From the cell containing the given text, extract its center point as [X, Y] coordinate. 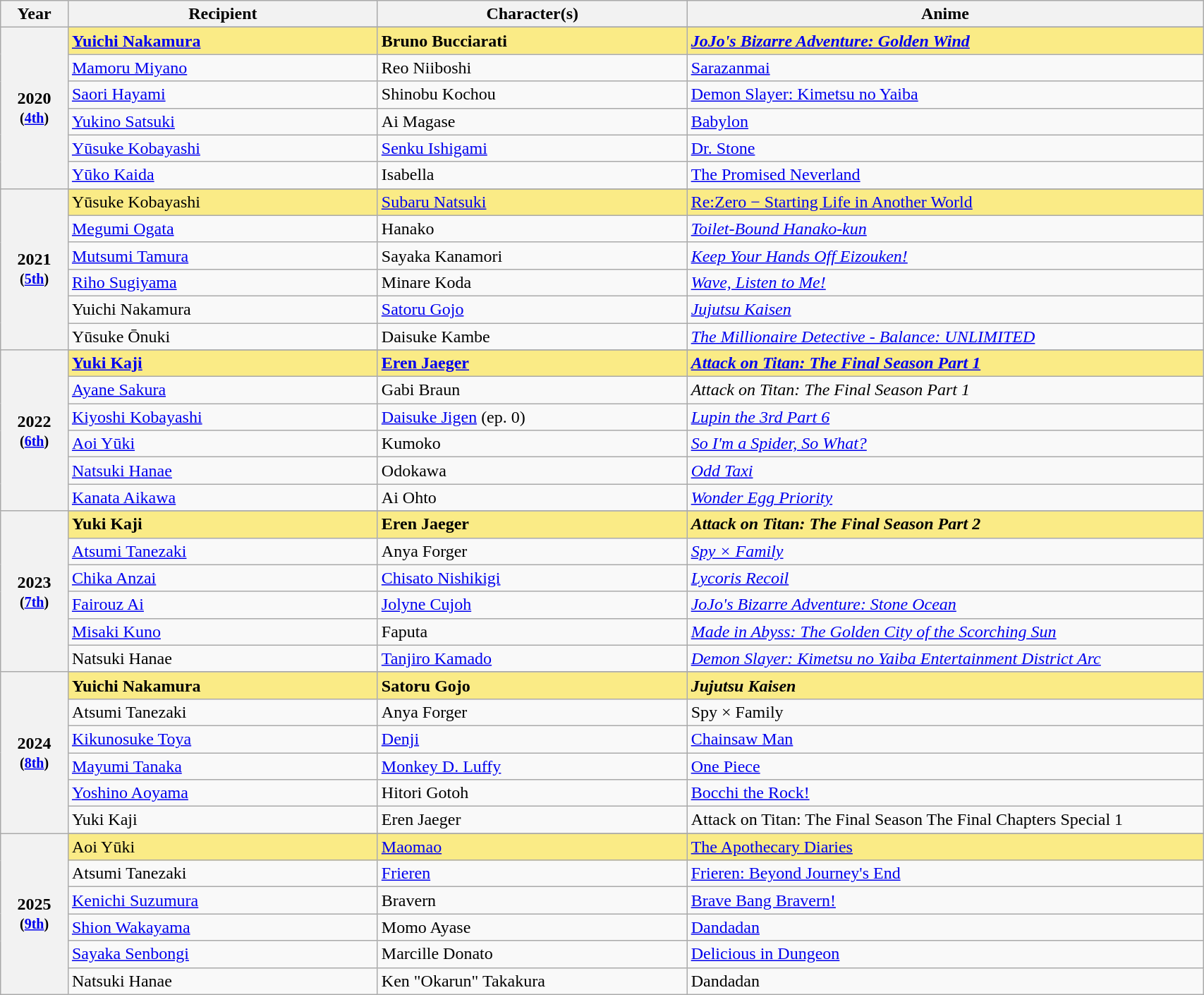
Daisuke Kambe [532, 337]
Gabi Braun [532, 390]
Minare Koda [532, 282]
Made in Abyss: The Golden City of the Scorching Sun [945, 632]
Frieren: Beyond Journey's End [945, 874]
Re:Zero − Starting Life in Another World [945, 202]
2024(8th) [35, 752]
Sarazanmai [945, 68]
Daisuke Jigen (ep. 0) [532, 417]
Wave, Listen to Me! [945, 282]
Yoshino Aoyama [223, 793]
Shinobu Kochou [532, 95]
Denji [532, 739]
Character(s) [532, 14]
2020 (4th) [35, 108]
Lupin the 3rd Part 6 [945, 417]
Yūsuke Ōnuki [223, 337]
Chainsaw Man [945, 739]
Misaki Kuno [223, 632]
Yukino Satsuki [223, 121]
Anime [945, 14]
The Millionaire Detective - Balance: UNLIMITED [945, 337]
Reo Niiboshi [532, 68]
Riho Sugiyama [223, 282]
Sayaka Kanamori [532, 255]
Chisato Nishikigi [532, 578]
Monkey D. Luffy [532, 766]
Toilet-Bound Hanako-kun [945, 229]
Tanjiro Kamado [532, 658]
Babylon [945, 121]
Ken "Okarun" Takakura [532, 981]
Mutsumi Tamura [223, 255]
Odd Taxi [945, 471]
Kanata Aikawa [223, 497]
Kikunosuke Toya [223, 739]
Bruno Bucciarati [532, 41]
Ai Magase [532, 121]
Maomao [532, 847]
Lycoris Recoil [945, 578]
Senku Ishigami [532, 148]
Wonder Egg Priority [945, 497]
Kenichi Suzumura [223, 900]
So I'm a Spider, So What? [945, 444]
Demon Slayer: Kimetsu no Yaiba [945, 95]
Fairouz Ai [223, 605]
Megumi Ogata [223, 229]
Brave Bang Bravern! [945, 900]
Recipient [223, 14]
Kiyoshi Kobayashi [223, 417]
JoJo's Bizarre Adventure: Golden Wind [945, 41]
Year [35, 14]
JoJo's Bizarre Adventure: Stone Ocean [945, 605]
Momo Ayase [532, 927]
Hitori Gotoh [532, 793]
2021(5th) [35, 269]
The Promised Neverland [945, 175]
Attack on Titan: The Final Season Part 2 [945, 524]
Bravern [532, 900]
Dr. Stone [945, 148]
Delicious in Dungeon [945, 954]
Demon Slayer: Kimetsu no Yaiba Entertainment District Arc [945, 658]
Hanako [532, 229]
Chika Anzai [223, 578]
Yūko Kaida [223, 175]
Attack on Titan: The Final Season The Final Chapters Special 1 [945, 820]
One Piece [945, 766]
2023(7th) [35, 591]
Ai Ohto [532, 497]
Saori Hayami [223, 95]
Shion Wakayama [223, 927]
Subaru Natsuki [532, 202]
2025(9th) [35, 914]
Marcille Donato [532, 954]
Mayumi Tanaka [223, 766]
Odokawa [532, 471]
Jolyne Cujoh [532, 605]
Mamoru Miyano [223, 68]
Bocchi the Rock! [945, 793]
Ayane Sakura [223, 390]
2022(6th) [35, 430]
Keep Your Hands Off Eizouken! [945, 255]
The Apothecary Diaries [945, 847]
Isabella [532, 175]
Frieren [532, 874]
Kumoko [532, 444]
Sayaka Senbongi [223, 954]
Faputa [532, 632]
